Identify which cell holds the provided text, then report its (X, Y) central coordinate. 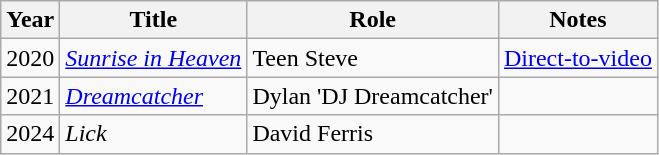
Dylan 'DJ Dreamcatcher' (373, 96)
Direct-to-video (578, 58)
Teen Steve (373, 58)
Notes (578, 20)
Lick (154, 134)
2020 (30, 58)
Dreamcatcher (154, 96)
Year (30, 20)
David Ferris (373, 134)
2021 (30, 96)
Role (373, 20)
2024 (30, 134)
Sunrise in Heaven (154, 58)
Title (154, 20)
